Extract the (X, Y) coordinate from the center of the cell holding the provided text.  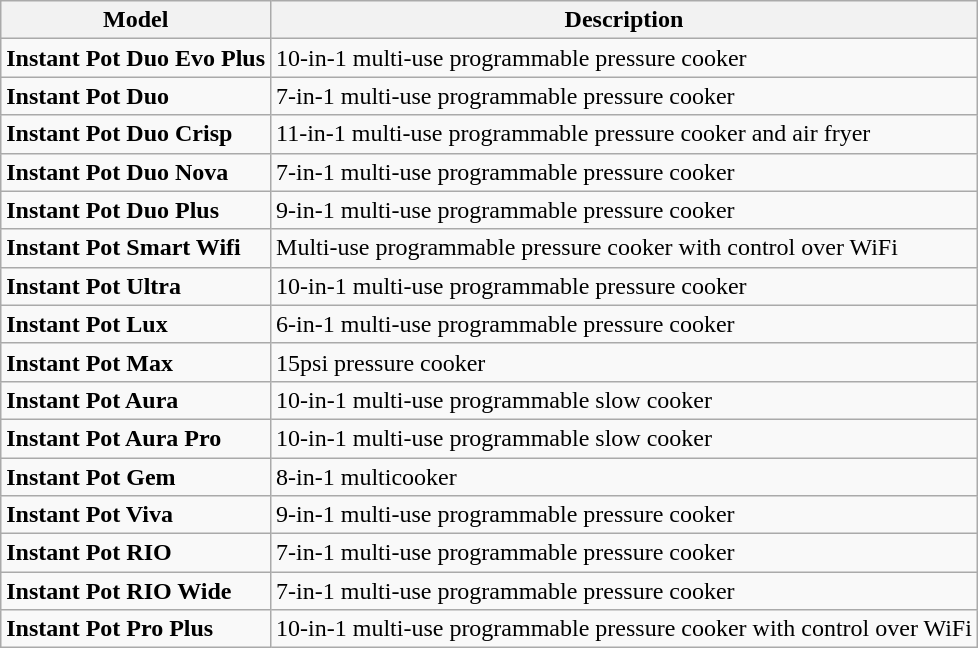
Instant Pot Duo Plus (136, 210)
Instant Pot Smart Wifi (136, 248)
8-in-1 multicooker (624, 477)
11-in-1 multi-use programmable pressure cooker and air fryer (624, 134)
Description (624, 20)
Instant Pot RIO (136, 553)
6-in-1 multi-use programmable pressure cooker (624, 324)
Instant Pot Duo Nova (136, 172)
Instant Pot Duo (136, 96)
Model (136, 20)
Instant Pot Viva (136, 515)
Instant Pot RIO Wide (136, 591)
10-in-1 multi-use programmable pressure cooker with control over WiFi (624, 629)
Instant Pot Pro Plus (136, 629)
Instant Pot Aura Pro (136, 438)
Multi-use programmable pressure cooker with control over WiFi (624, 248)
Instant Pot Duo Crisp (136, 134)
15psi pressure cooker (624, 362)
Instant Pot Lux (136, 324)
Instant Pot Aura (136, 400)
Instant Pot Duo Evo Plus (136, 58)
Instant Pot Ultra (136, 286)
Instant Pot Gem (136, 477)
Instant Pot Max (136, 362)
